From the cell containing the given text, extract its center point as [X, Y] coordinate. 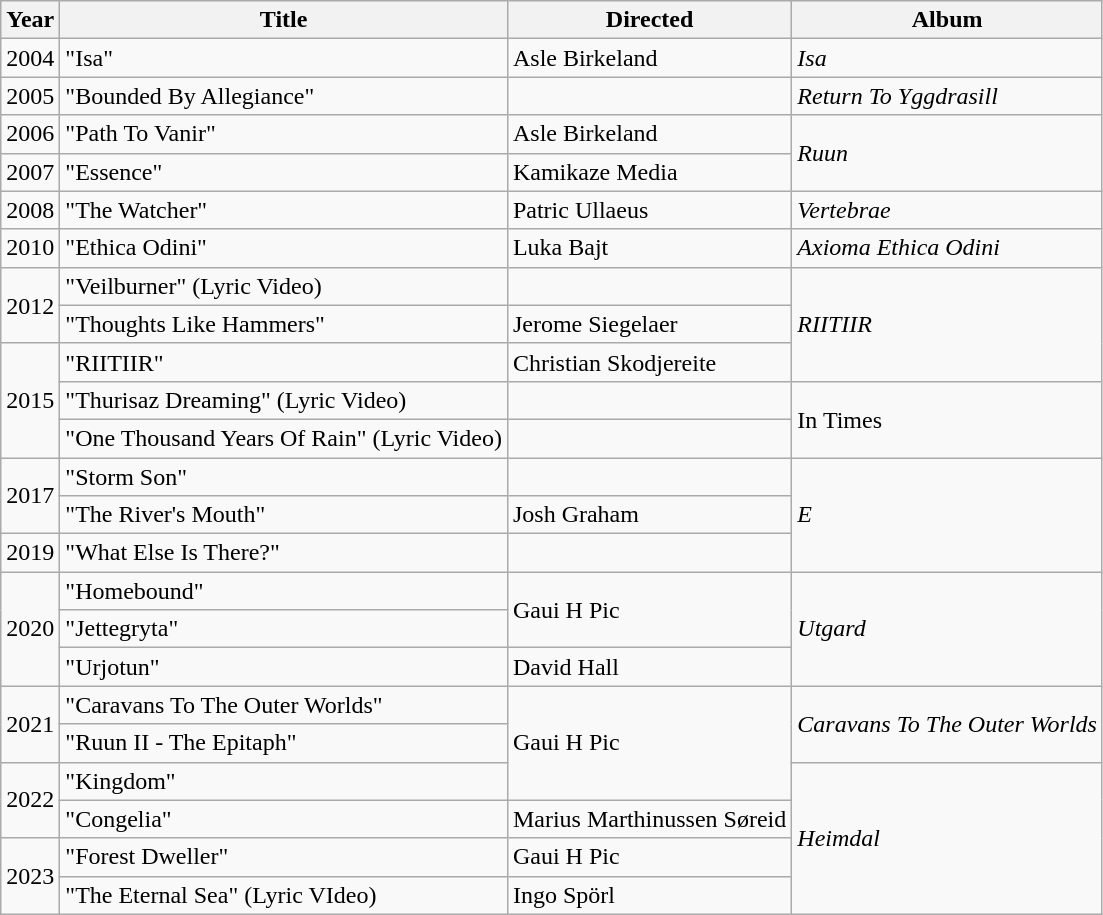
In Times [948, 419]
"Thurisaz Dreaming" (Lyric Video) [284, 400]
Ruun [948, 153]
"Caravans To The Outer Worlds" [284, 705]
"The Eternal Sea" (Lyric VIdeo) [284, 895]
2017 [30, 496]
"Forest Dweller" [284, 857]
"Path To Vanir" [284, 134]
"Ethica Odini" [284, 248]
"Urjotun" [284, 667]
2008 [30, 210]
2012 [30, 305]
2007 [30, 172]
"Kingdom" [284, 781]
Caravans To The Outer Worlds [948, 724]
2019 [30, 553]
Josh Graham [649, 515]
"Essence" [284, 172]
"Storm Son" [284, 477]
Patric Ullaeus [649, 210]
"Jettegryta" [284, 629]
Christian Skodjereite [649, 362]
Luka Bajt [649, 248]
Vertebrae [948, 210]
2006 [30, 134]
"Congelia" [284, 819]
Axioma Ethica Odini [948, 248]
Kamikaze Media [649, 172]
Year [30, 20]
"Bounded By Allegiance" [284, 96]
David Hall [649, 667]
2010 [30, 248]
"What Else Is There?" [284, 553]
2022 [30, 800]
"Isa" [284, 58]
"One Thousand Years Of Rain" (Lyric Video) [284, 438]
2020 [30, 629]
2021 [30, 724]
2005 [30, 96]
"Thoughts Like Hammers" [284, 324]
"The Watcher" [284, 210]
2004 [30, 58]
Directed [649, 20]
"Homebound" [284, 591]
E [948, 515]
Return To Yggdrasill [948, 96]
RIITIIR [948, 324]
Utgard [948, 629]
"Veilburner" (Lyric Video) [284, 286]
Album [948, 20]
Isa [948, 58]
Heimdal [948, 838]
Title [284, 20]
"Ruun II - The Epitaph" [284, 743]
Ingo Spörl [649, 895]
"The River's Mouth" [284, 515]
2023 [30, 876]
Marius Marthinussen Søreid [649, 819]
2015 [30, 400]
"RIITIIR" [284, 362]
Jerome Siegelaer [649, 324]
